Find where the given text appears and provide that cell's center as [x, y] coordinate. 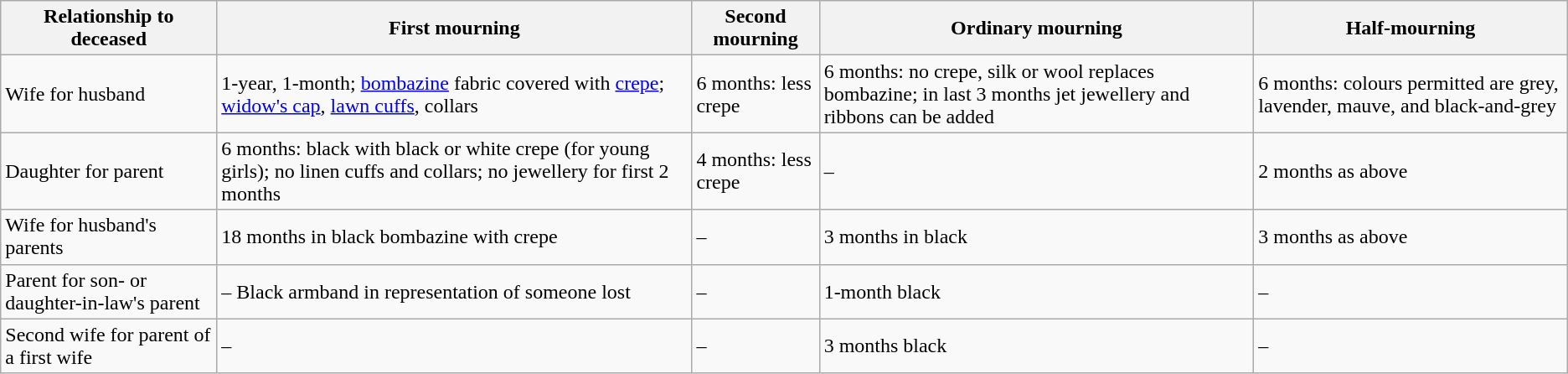
Parent for son- or daughter-in-law's parent [109, 292]
6 months: no crepe, silk or wool replaces bombazine; in last 3 months jet jewellery and ribbons can be added [1037, 94]
1-month black [1037, 292]
First mourning [454, 29]
6 months: black with black or white crepe (for young girls); no linen cuffs and collars; no jewellery for first 2 months [454, 171]
2 months as above [1411, 171]
4 months: less crepe [756, 171]
Relationship to deceased [109, 29]
6 months: colours permitted are grey, lavender, mauve, and black-and-grey [1411, 94]
1-year, 1-month; bombazine fabric covered with crepe; widow's cap, lawn cuffs, collars [454, 94]
Daughter for parent [109, 171]
Second mourning [756, 29]
18 months in black bombazine with crepe [454, 236]
Half-mourning [1411, 29]
3 months in black [1037, 236]
Wife for husband [109, 94]
Second wife for parent of a first wife [109, 345]
3 months black [1037, 345]
Wife for husband's parents [109, 236]
– Black armband in representation of someone lost [454, 292]
6 months: less crepe [756, 94]
3 months as above [1411, 236]
Ordinary mourning [1037, 29]
